Output the [x, y] coordinate of the center of the cell containing the given text.  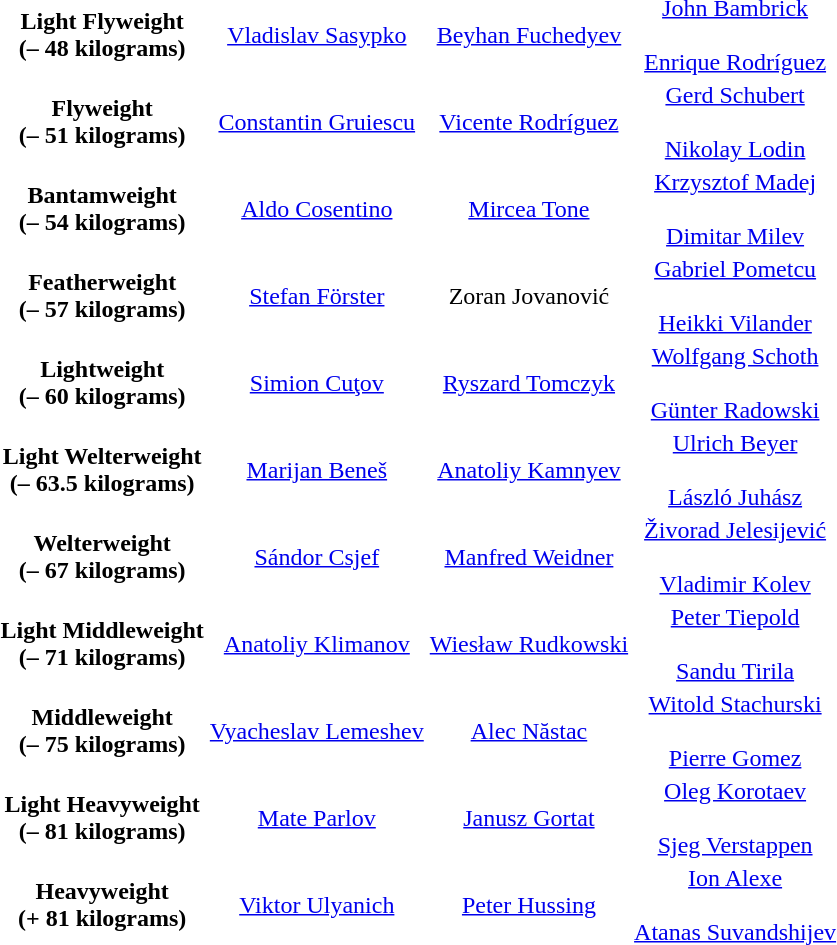
Vicente Rodríguez [528, 122]
Anatoliy Klimanov [316, 644]
Anatoliy Kamnyev [528, 470]
Simion Cuţov [316, 383]
Constantin Gruiescu [316, 122]
Vyacheslav Lemeshev [316, 731]
Janusz Gortat [528, 818]
Mate Parlov [316, 818]
Mircea Tone [528, 209]
Manfred Weidner [528, 557]
Alec Năstac [528, 731]
Marijan Beneš [316, 470]
Stefan Förster [316, 296]
Wiesław Rudkowski [528, 644]
Zoran Jovanović [528, 296]
Ryszard Tomczyk [528, 383]
Sándor Csjef [316, 557]
Aldo Cosentino [316, 209]
